Provide the (X, Y) coordinate of the cell's center where the given text is located.  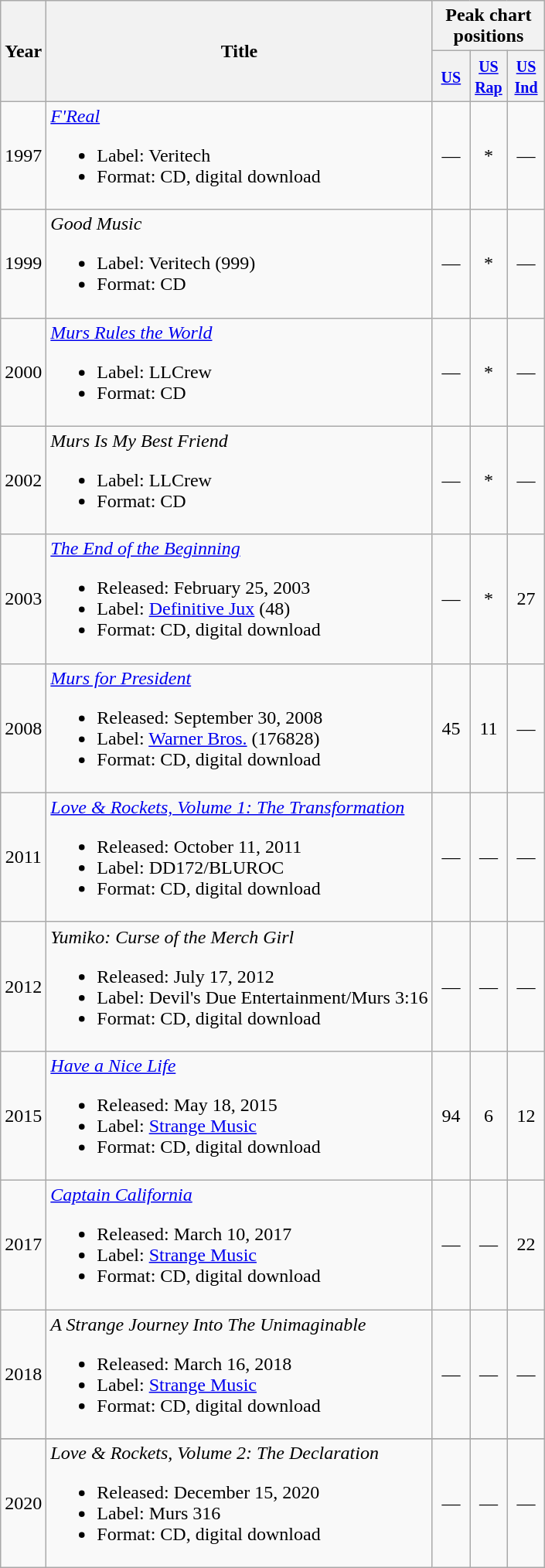
Good MusicLabel: Veritech (999)Format: CD (240, 264)
22 (526, 1245)
2018 (23, 1375)
US Rap (489, 76)
2020 (23, 1503)
Have a Nice LifeReleased: May 18, 2015Label: Strange MusicFormat: CD, digital download (240, 1115)
US (451, 76)
1997 (23, 155)
2017 (23, 1245)
94 (451, 1115)
2008 (23, 728)
6 (489, 1115)
Murs Rules the WorldLabel: LLCrewFormat: CD (240, 372)
2003 (23, 598)
2012 (23, 987)
Love & Rockets, Volume 2: The DeclarationReleased: December 15, 2020Label: Murs 316Format: CD, digital download (240, 1503)
US Ind (526, 76)
12 (526, 1115)
F'RealLabel: VeritechFormat: CD, digital download (240, 155)
2011 (23, 857)
45 (451, 728)
2002 (23, 480)
Title (240, 51)
1999 (23, 264)
Peak chart positions (489, 26)
The End of the BeginningReleased: February 25, 2003Label: Definitive Jux (48)Format: CD, digital download (240, 598)
Love & Rockets, Volume 1: The TransformationReleased: October 11, 2011Label: DD172/BLUROCFormat: CD, digital download (240, 857)
11 (489, 728)
Yumiko: Curse of the Merch GirlReleased: July 17, 2012Label: Devil's Due Entertainment/Murs 3:16Format: CD, digital download (240, 987)
27 (526, 598)
Murs for PresidentReleased: September 30, 2008Label: Warner Bros. (176828)Format: CD, digital download (240, 728)
Murs Is My Best FriendLabel: LLCrewFormat: CD (240, 480)
2000 (23, 372)
A Strange Journey Into The UnimaginableReleased: March 16, 2018Label: Strange MusicFormat: CD, digital download (240, 1375)
Year (23, 51)
Captain CaliforniaReleased: March 10, 2017Label: Strange MusicFormat: CD, digital download (240, 1245)
2015 (23, 1115)
